Determine the (X, Y) coordinate at the center of the cell enclosing the given text.  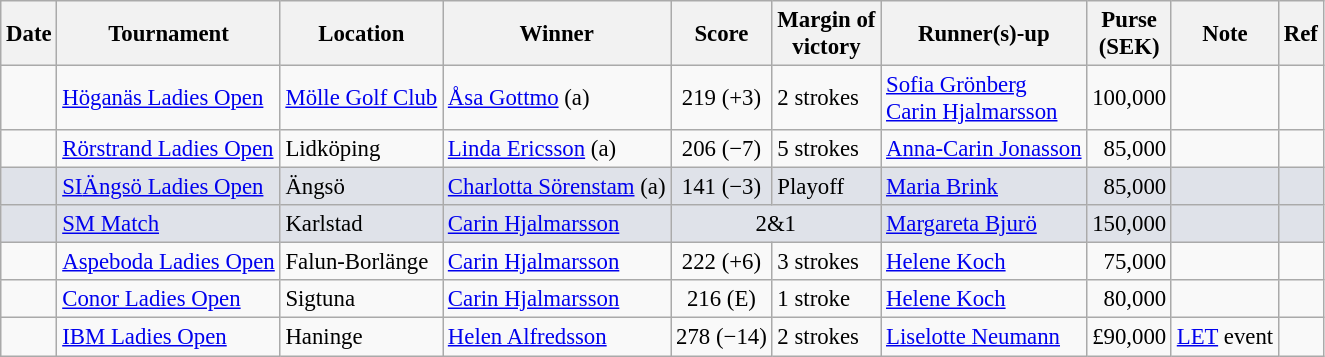
Date (29, 34)
Location (361, 34)
100,000 (1130, 98)
Playoff (826, 187)
Höganäs Ladies Open (168, 98)
222 (+6) (722, 262)
219 (+3) (722, 98)
Ängsö (361, 187)
Haninge (361, 337)
£90,000 (1130, 337)
Mölle Golf Club (361, 98)
Sofia Grönberg Carin Hjalmarsson (984, 98)
278 (−14) (722, 337)
SIÄngsö Ladies Open (168, 187)
216 (E) (722, 299)
LET event (1224, 337)
Conor Ladies Open (168, 299)
2&1 (776, 224)
Ref (1300, 34)
Åsa Gottmo (a) (557, 98)
Lidköping (361, 149)
5 strokes (826, 149)
Anna-Carin Jonasson (984, 149)
Score (722, 34)
3 strokes (826, 262)
Sigtuna (361, 299)
Karlstad (361, 224)
Linda Ericsson (a) (557, 149)
150,000 (1130, 224)
Charlotta Sörenstam (a) (557, 187)
Purse(SEK) (1130, 34)
Maria Brink (984, 187)
141 (−3) (722, 187)
Note (1224, 34)
Runner(s)-up (984, 34)
Liselotte Neumann (984, 337)
IBM Ladies Open (168, 337)
Winner (557, 34)
Aspeboda Ladies Open (168, 262)
Margin ofvictory (826, 34)
SM Match (168, 224)
80,000 (1130, 299)
Tournament (168, 34)
Falun-Borlänge (361, 262)
1 stroke (826, 299)
Rörstrand Ladies Open (168, 149)
Margareta Bjurö (984, 224)
75,000 (1130, 262)
Helen Alfredsson (557, 337)
206 (−7) (722, 149)
